Extract the (X, Y) coordinate from the center of the cell holding the provided text.  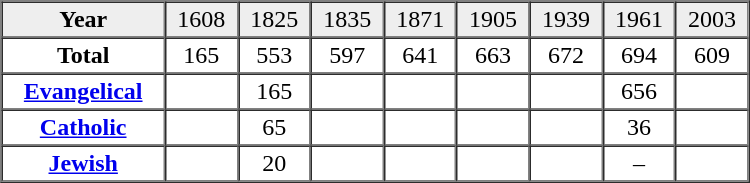
Jewish (84, 164)
– (640, 164)
Total (84, 56)
Catholic (84, 128)
1961 (640, 20)
1905 (494, 20)
36 (640, 128)
65 (274, 128)
Year (84, 20)
2003 (712, 20)
694 (640, 56)
20 (274, 164)
553 (274, 56)
609 (712, 56)
1871 (420, 20)
672 (566, 56)
1608 (202, 20)
1835 (348, 20)
Evangelical (84, 92)
641 (420, 56)
656 (640, 92)
1939 (566, 20)
663 (494, 56)
597 (348, 56)
1825 (274, 20)
